Extract the (x, y) coordinate from the center of the cell holding the provided text.  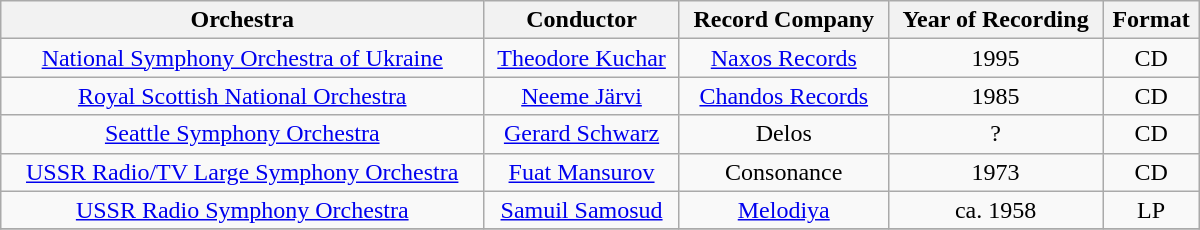
Naxos Records (784, 58)
1973 (996, 172)
National Symphony Orchestra of Ukraine (242, 58)
Orchestra (242, 20)
Conductor (582, 20)
Melodiya (784, 210)
1985 (996, 96)
Neeme Järvi (582, 96)
Seattle Symphony Orchestra (242, 134)
ca. 1958 (996, 210)
LP (1151, 210)
Royal Scottish National Orchestra (242, 96)
USSR Radio Symphony Orchestra (242, 210)
1995 (996, 58)
Gerard Schwarz (582, 134)
Delos (784, 134)
Chandos Records (784, 96)
Consonance (784, 172)
USSR Radio/TV Large Symphony Orchestra (242, 172)
Samuil Samosud (582, 210)
Fuat Mansurov (582, 172)
? (996, 134)
Year of Recording (996, 20)
Format (1151, 20)
Record Company (784, 20)
Theodore Kuchar (582, 58)
